Locate the cell with the specified text and output its (X, Y) center coordinate. 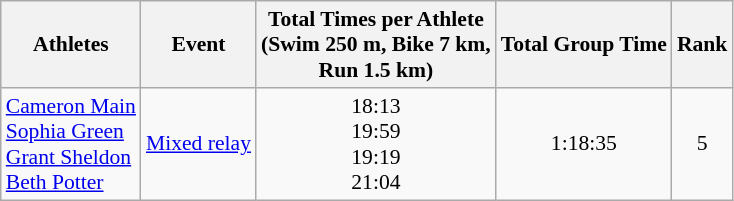
Cameron MainSophia GreenGrant SheldonBeth Potter (71, 144)
5 (702, 144)
Mixed relay (198, 144)
1:18:35 (584, 144)
Event (198, 44)
Total Group Time (584, 44)
Rank (702, 44)
Total Times per Athlete (Swim 250 m, Bike 7 km, Run 1.5 km) (376, 44)
Athletes (71, 44)
18:1319:5919:1921:04 (376, 144)
